Output the [X, Y] coordinate of the center of the cell containing the given text.  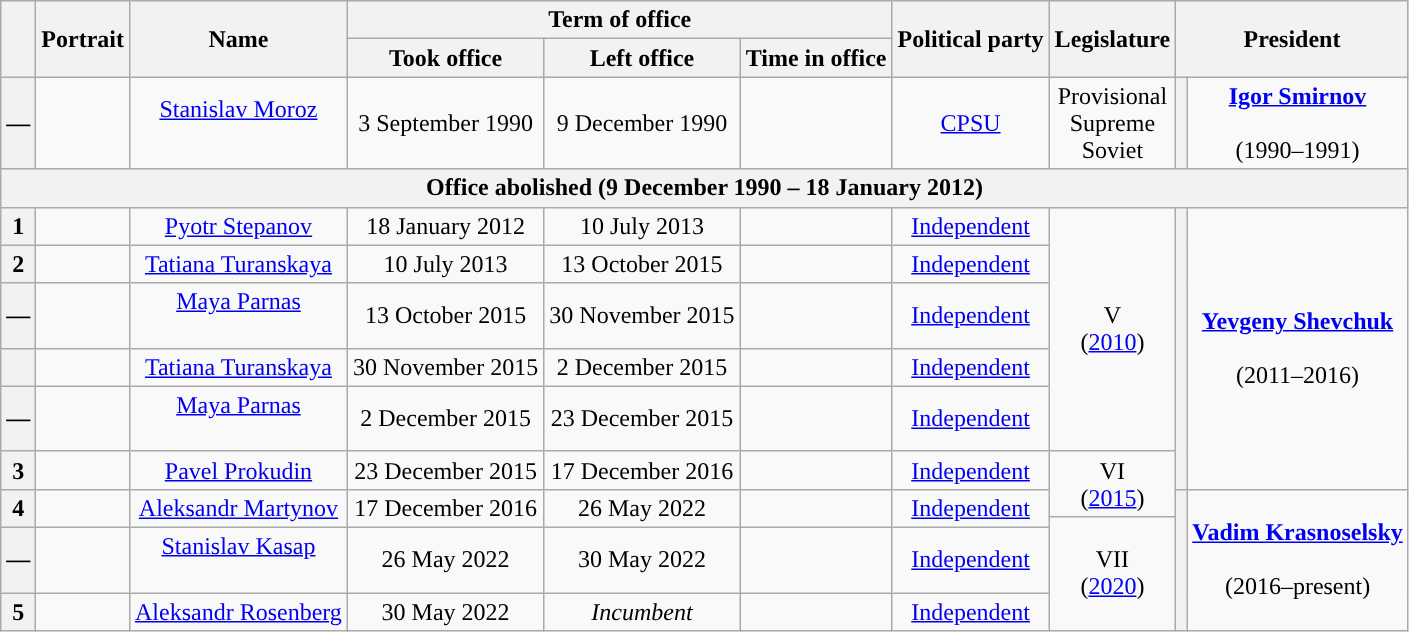
Pyotr Stepanov [238, 226]
Vadim Krasnoselsky(2016–present) [1298, 560]
Time in office [816, 58]
Stanislav Moroz [238, 123]
CPSU [970, 123]
President [1292, 39]
3 [18, 470]
1 [18, 226]
18 January 2012 [445, 226]
VI(2015) [1112, 484]
Term of office [620, 20]
Took office [445, 58]
Igor Smirnov(1990–1991) [1298, 123]
4 [18, 508]
Office abolished (9 December 1990 – 18 January 2012) [705, 188]
9 December 1990 [642, 123]
ProvisionalSupremeSoviet [1112, 123]
Left office [642, 58]
Political party [970, 39]
V(2010) [1112, 329]
Yevgeny Shevchuk(2011–2016) [1298, 348]
Portrait [83, 39]
Aleksandr Martynov [238, 508]
Aleksandr Rosenberg [238, 611]
Legislature [1112, 39]
2 [18, 264]
3 September 1990 [445, 123]
Name [238, 39]
Stanislav Kasap [238, 560]
Pavel Prokudin [238, 470]
5 [18, 611]
VII(2020) [1112, 573]
Incumbent [642, 611]
